Determine the (x, y) coordinate at the center of the cell enclosing the given text.  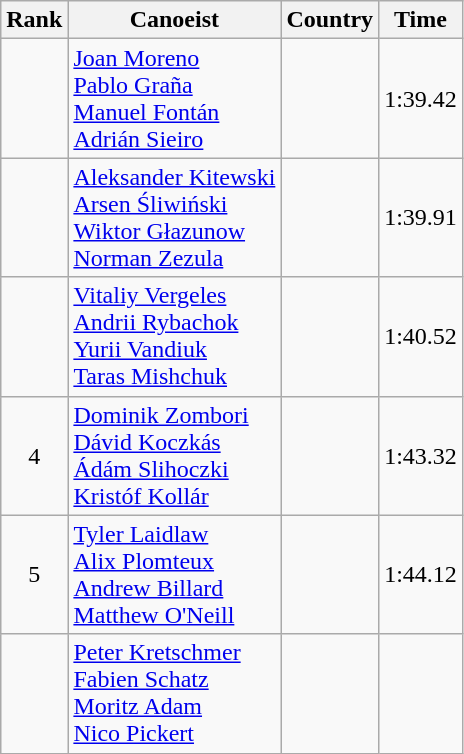
Aleksander KitewskiArsen ŚliwińskiWiktor GłazunowNorman Zezula (174, 218)
Vitaliy VergelesAndrii RybachokYurii VandiukTaras Mishchuk (174, 336)
Joan MorenoPablo GrañaManuel FontánAdrián Sieiro (174, 98)
Rank (34, 20)
Canoeist (174, 20)
1:39.42 (421, 98)
Time (421, 20)
1:39.91 (421, 218)
4 (34, 456)
Peter KretschmerFabien SchatzMoritz AdamNico Pickert (174, 694)
1:40.52 (421, 336)
1:43.32 (421, 456)
Country (330, 20)
Tyler LaidlawAlix PlomteuxAndrew BillardMatthew O'Neill (174, 574)
Dominik ZomboriDávid KoczkásÁdám SlihoczkiKristóf Kollár (174, 456)
1:44.12 (421, 574)
5 (34, 574)
